Locate the cell with the specified text and output its [x, y] center coordinate. 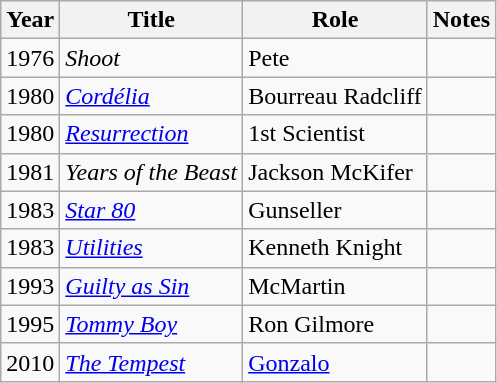
1st Scientist [336, 134]
Pete [336, 58]
Year [30, 20]
Title [152, 20]
1995 [30, 324]
Cordélia [152, 96]
Tommy Boy [152, 324]
Bourreau Radcliff [336, 96]
1981 [30, 172]
Utilities [152, 248]
Gunseller [336, 210]
Ron Gilmore [336, 324]
Jackson McKifer [336, 172]
Guilty as Sin [152, 286]
1993 [30, 286]
Kenneth Knight [336, 248]
Resurrection [152, 134]
Years of the Beast [152, 172]
Star 80 [152, 210]
Role [336, 20]
1976 [30, 58]
2010 [30, 362]
Shoot [152, 58]
Notes [461, 20]
The Tempest [152, 362]
McMartin [336, 286]
Gonzalo [336, 362]
